Determine the (x, y) coordinate at the center of the cell enclosing the given text.  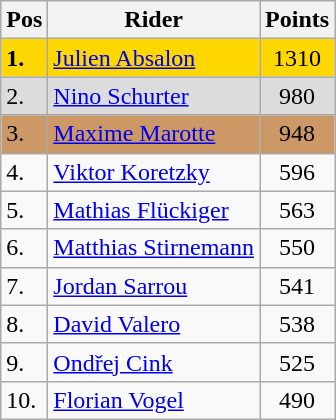
563 (298, 210)
Maxime Marotte (154, 134)
Ondřej Cink (154, 362)
1310 (298, 58)
Nino Schurter (154, 96)
Mathias Flückiger (154, 210)
6. (24, 248)
Julien Absalon (154, 58)
Pos (24, 20)
5. (24, 210)
Florian Vogel (154, 400)
550 (298, 248)
7. (24, 286)
1. (24, 58)
596 (298, 172)
Matthias Stirnemann (154, 248)
8. (24, 324)
Points (298, 20)
9. (24, 362)
538 (298, 324)
980 (298, 96)
Jordan Sarrou (154, 286)
525 (298, 362)
3. (24, 134)
10. (24, 400)
2. (24, 96)
948 (298, 134)
490 (298, 400)
Rider (154, 20)
David Valero (154, 324)
4. (24, 172)
Viktor Koretzky (154, 172)
541 (298, 286)
